For the text-containing cell, return its midpoint in [x, y] coordinate format. 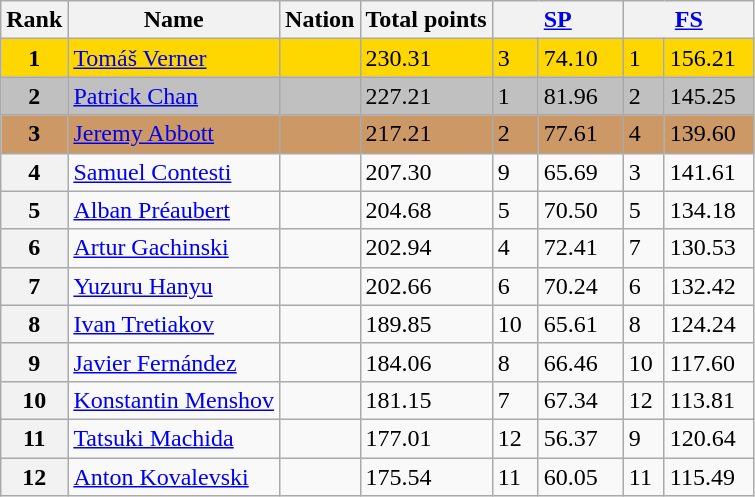
156.21 [709, 58]
Ivan Tretiakov [174, 324]
65.61 [580, 324]
Konstantin Menshov [174, 400]
120.64 [709, 438]
81.96 [580, 96]
117.60 [709, 362]
Javier Fernández [174, 362]
202.66 [426, 286]
Total points [426, 20]
184.06 [426, 362]
74.10 [580, 58]
177.01 [426, 438]
Artur Gachinski [174, 248]
Nation [320, 20]
Yuzuru Hanyu [174, 286]
Jeremy Abbott [174, 134]
67.34 [580, 400]
77.61 [580, 134]
Tatsuki Machida [174, 438]
181.15 [426, 400]
Name [174, 20]
56.37 [580, 438]
204.68 [426, 210]
130.53 [709, 248]
145.25 [709, 96]
Samuel Contesti [174, 172]
141.61 [709, 172]
FS [688, 20]
132.42 [709, 286]
227.21 [426, 96]
Rank [34, 20]
115.49 [709, 477]
124.24 [709, 324]
230.31 [426, 58]
Patrick Chan [174, 96]
66.46 [580, 362]
Anton Kovalevski [174, 477]
139.60 [709, 134]
SP [558, 20]
113.81 [709, 400]
60.05 [580, 477]
65.69 [580, 172]
70.50 [580, 210]
175.54 [426, 477]
202.94 [426, 248]
207.30 [426, 172]
189.85 [426, 324]
Alban Préaubert [174, 210]
134.18 [709, 210]
70.24 [580, 286]
72.41 [580, 248]
217.21 [426, 134]
Tomáš Verner [174, 58]
